Scan for the cell matching the given text and deliver its [X, Y] coordinate at center. 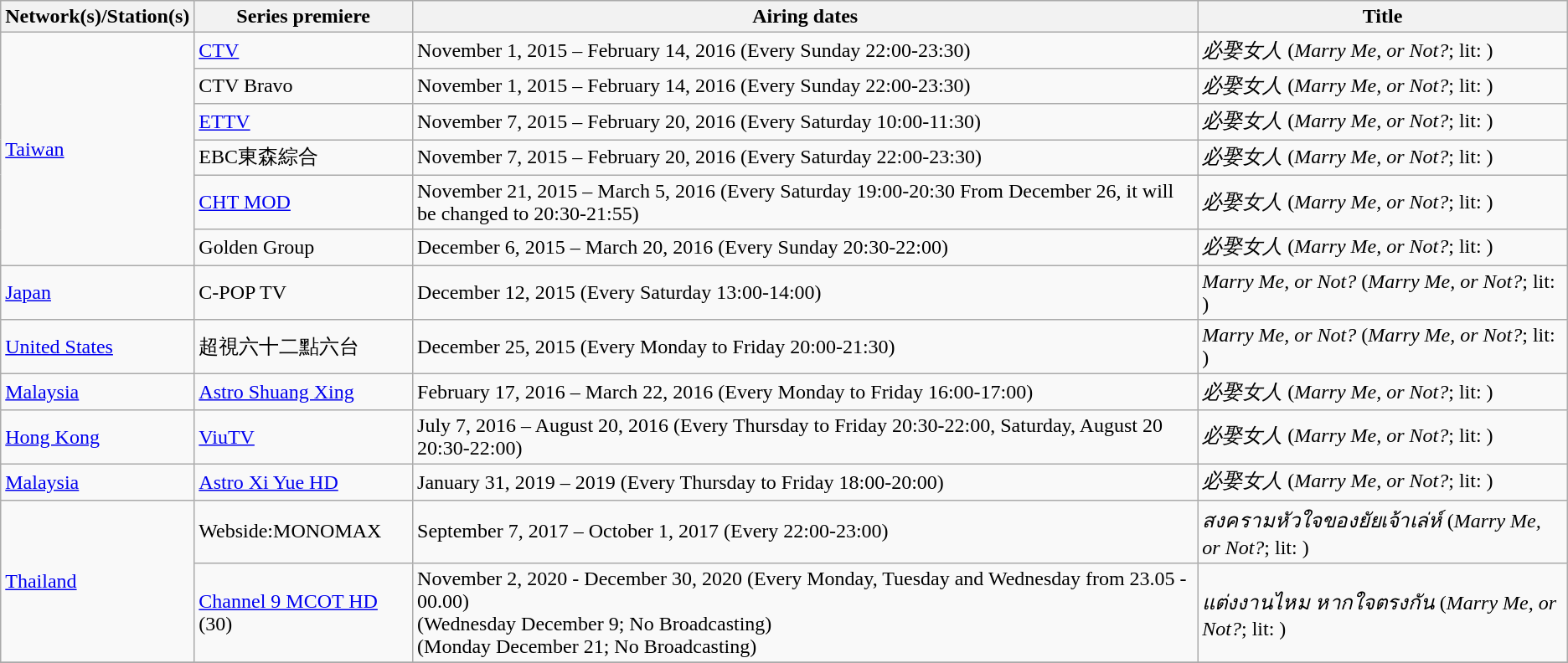
November 7, 2015 – February 20, 2016 (Every Saturday 10:00-11:30) [806, 122]
Airing dates [806, 17]
CHT MOD [303, 203]
December 6, 2015 – March 20, 2016 (Every Sunday 20:30-22:00) [806, 248]
CTV [303, 50]
Astro Xi Yue HD [303, 482]
Hong Kong [97, 437]
ETTV [303, 122]
Network(s)/Station(s) [97, 17]
Japan [97, 293]
Title [1382, 17]
Golden Group [303, 248]
EBC東森綜合 [303, 157]
Webside:MONOMAX [303, 532]
Channel 9 MCOT HD (30) [303, 613]
December 12, 2015 (Every Saturday 13:00-14:00) [806, 293]
ViuTV [303, 437]
December 25, 2015 (Every Monday to Friday 20:00-21:30) [806, 347]
Astro Shuang Xing [303, 392]
United States [97, 347]
Series premiere [303, 17]
Taiwan [97, 149]
February 17, 2016 – March 22, 2016 (Every Monday to Friday 16:00-17:00) [806, 392]
Thailand [97, 581]
November 7, 2015 – February 20, 2016 (Every Saturday 22:00-23:30) [806, 157]
July 7, 2016 – August 20, 2016 (Every Thursday to Friday 20:30-22:00, Saturday, August 20 20:30-22:00) [806, 437]
September 7, 2017 – October 1, 2017 (Every 22:00-23:00) [806, 532]
CTV Bravo [303, 85]
超視六十二點六台 [303, 347]
November 21, 2015 – March 5, 2016 (Every Saturday 19:00-20:30 From December 26, it will be changed to 20:30-21:55) [806, 203]
สงครามหัวใจของยัยเจ้าเล่ห์ (Marry Me, or Not?; lit: ) [1382, 532]
January 31, 2019 – 2019 (Every Thursday to Friday 18:00-20:00) [806, 482]
แต่งงานไหม หากใจตรงกัน (Marry Me, or Not?; lit: ) [1382, 613]
C-POP TV [303, 293]
